Find where the given text appears and provide that cell's center as [X, Y] coordinate. 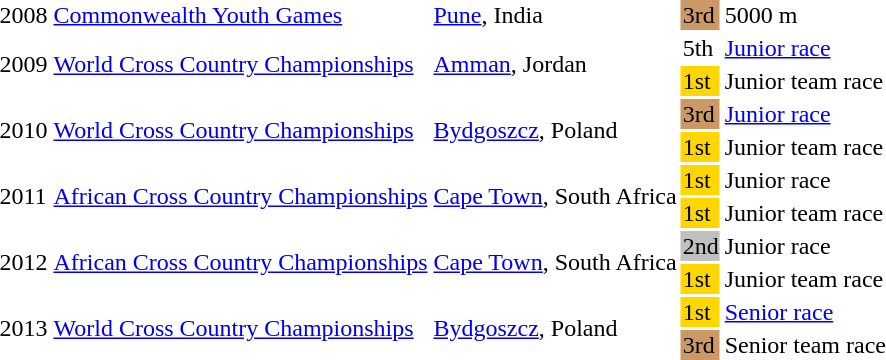
Pune, India [555, 15]
Commonwealth Youth Games [240, 15]
5th [700, 48]
Amman, Jordan [555, 64]
2nd [700, 246]
